From the cell containing the given text, extract its center point as [X, Y] coordinate. 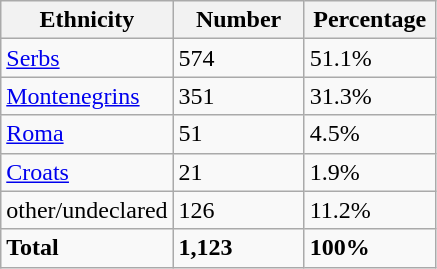
126 [238, 210]
Montenegrins [87, 96]
11.2% [370, 210]
Ethnicity [87, 20]
51.1% [370, 58]
Croats [87, 172]
Serbs [87, 58]
351 [238, 96]
Roma [87, 134]
1,123 [238, 248]
51 [238, 134]
4.5% [370, 134]
Percentage [370, 20]
Number [238, 20]
31.3% [370, 96]
other/undeclared [87, 210]
21 [238, 172]
1.9% [370, 172]
100% [370, 248]
574 [238, 58]
Total [87, 248]
